Locate the cell with the specified text and output its [X, Y] center coordinate. 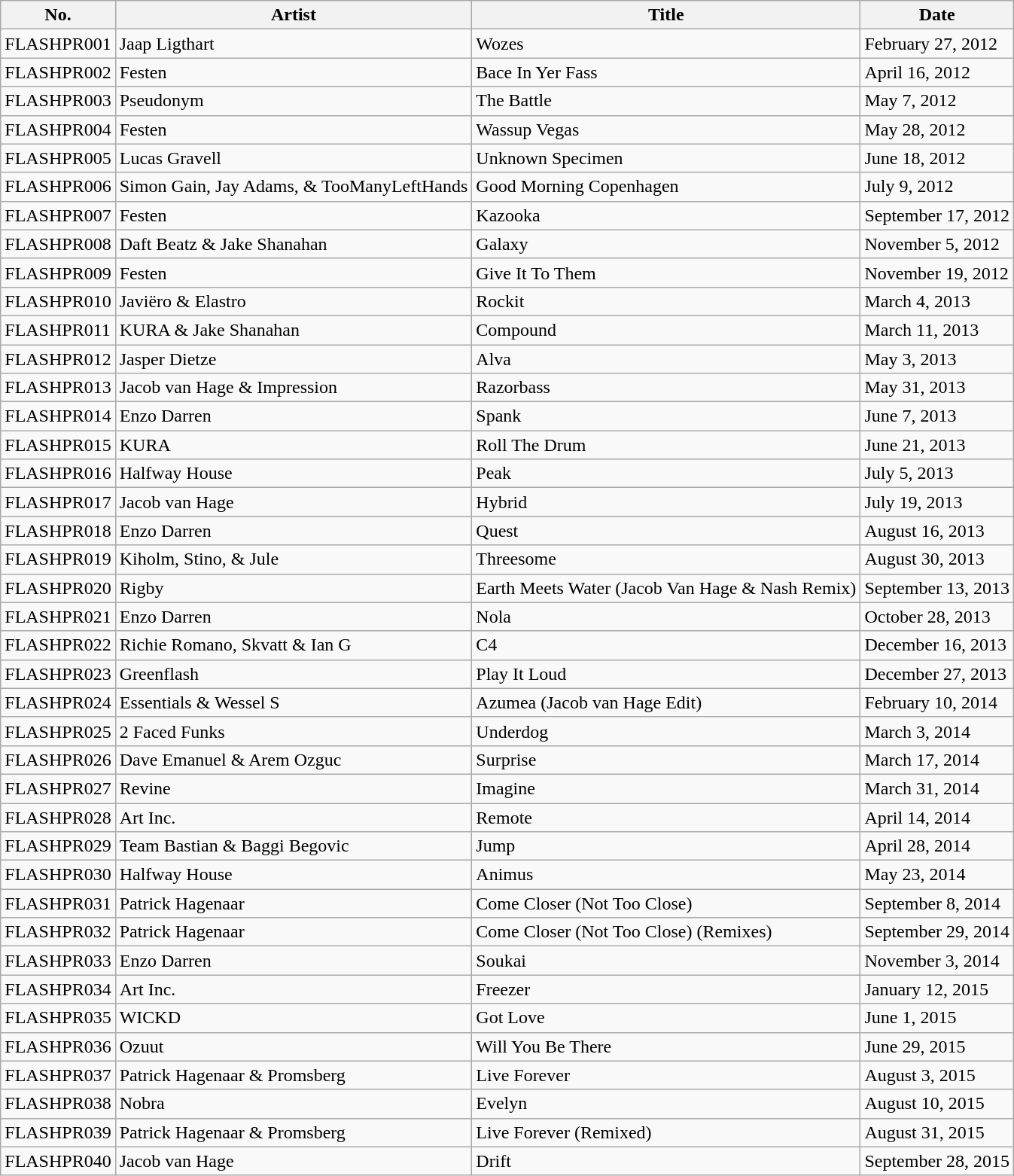
Nola [666, 617]
FLASHPR004 [58, 129]
Bace In Yer Fass [666, 72]
April 14, 2014 [937, 817]
FLASHPR026 [58, 760]
Jasper Dietze [294, 359]
C4 [666, 645]
FLASHPR035 [58, 1018]
FLASHPR024 [58, 702]
Got Love [666, 1018]
Spank [666, 416]
September 29, 2014 [937, 932]
2 Faced Funks [294, 731]
Kazooka [666, 215]
Wassup Vegas [666, 129]
Nobra [294, 1104]
Kiholm, Stino, & Jule [294, 559]
Azumea (Jacob van Hage Edit) [666, 702]
August 31, 2015 [937, 1132]
Surprise [666, 760]
Good Morning Copenhagen [666, 187]
September 8, 2014 [937, 903]
FLASHPR015 [58, 445]
Javiëro & Elastro [294, 301]
April 16, 2012 [937, 72]
FLASHPR040 [58, 1161]
FLASHPR008 [58, 244]
Daft Beatz & Jake Shanahan [294, 244]
November 19, 2012 [937, 273]
June 21, 2013 [937, 445]
FLASHPR010 [58, 301]
Give It To Them [666, 273]
Come Closer (Not Too Close) (Remixes) [666, 932]
January 12, 2015 [937, 989]
Evelyn [666, 1104]
FLASHPR025 [58, 731]
June 18, 2012 [937, 158]
Roll The Drum [666, 445]
FLASHPR029 [58, 846]
KURA [294, 445]
Jump [666, 846]
December 27, 2013 [937, 674]
August 10, 2015 [937, 1104]
June 1, 2015 [937, 1018]
March 4, 2013 [937, 301]
FLASHPR036 [58, 1047]
Will You Be There [666, 1047]
FLASHPR020 [58, 588]
No. [58, 15]
Dave Emanuel & Arem Ozguc [294, 760]
July 19, 2013 [937, 502]
September 17, 2012 [937, 215]
Razorbass [666, 388]
FLASHPR031 [58, 903]
August 16, 2013 [937, 531]
March 3, 2014 [937, 731]
May 7, 2012 [937, 101]
FLASHPR019 [58, 559]
Play It Loud [666, 674]
Live Forever [666, 1075]
FLASHPR037 [58, 1075]
Threesome [666, 559]
FLASHPR013 [58, 388]
Rigby [294, 588]
Richie Romano, Skvatt & Ian G [294, 645]
November 3, 2014 [937, 961]
FLASHPR030 [58, 875]
Unknown Specimen [666, 158]
FLASHPR003 [58, 101]
May 31, 2013 [937, 388]
August 3, 2015 [937, 1075]
FLASHPR038 [58, 1104]
Imagine [666, 788]
FLASHPR016 [58, 474]
FLASHPR011 [58, 330]
FLASHPR033 [58, 961]
FLASHPR002 [58, 72]
Date [937, 15]
Compound [666, 330]
May 28, 2012 [937, 129]
April 28, 2014 [937, 846]
FLASHPR023 [58, 674]
June 7, 2013 [937, 416]
Wozes [666, 44]
March 11, 2013 [937, 330]
FLASHPR039 [58, 1132]
FLASHPR034 [58, 989]
FLASHPR006 [58, 187]
March 17, 2014 [937, 760]
Revine [294, 788]
FLASHPR012 [58, 359]
Freezer [666, 989]
Team Bastian & Baggi Begovic [294, 846]
May 23, 2014 [937, 875]
August 30, 2013 [937, 559]
FLASHPR005 [58, 158]
FLASHPR021 [58, 617]
FLASHPR022 [58, 645]
Lucas Gravell [294, 158]
Essentials & Wessel S [294, 702]
FLASHPR032 [58, 932]
May 3, 2013 [937, 359]
Alva [666, 359]
December 16, 2013 [937, 645]
WICKD [294, 1018]
Artist [294, 15]
Title [666, 15]
Animus [666, 875]
FLASHPR018 [58, 531]
June 29, 2015 [937, 1047]
Greenflash [294, 674]
The Battle [666, 101]
July 9, 2012 [937, 187]
FLASHPR009 [58, 273]
Peak [666, 474]
Come Closer (Not Too Close) [666, 903]
September 28, 2015 [937, 1161]
February 27, 2012 [937, 44]
KURA & Jake Shanahan [294, 330]
Pseudonym [294, 101]
Live Forever (Remixed) [666, 1132]
Rockit [666, 301]
FLASHPR001 [58, 44]
FLASHPR028 [58, 817]
FLASHPR007 [58, 215]
Hybrid [666, 502]
Ozuut [294, 1047]
FLASHPR017 [58, 502]
February 10, 2014 [937, 702]
FLASHPR027 [58, 788]
March 31, 2014 [937, 788]
October 28, 2013 [937, 617]
Quest [666, 531]
July 5, 2013 [937, 474]
Simon Gain, Jay Adams, & TooManyLeftHands [294, 187]
Remote [666, 817]
Earth Meets Water (Jacob Van Hage & Nash Remix) [666, 588]
FLASHPR014 [58, 416]
Underdog [666, 731]
Jaap Ligthart [294, 44]
November 5, 2012 [937, 244]
Jacob van Hage & Impression [294, 388]
Galaxy [666, 244]
Drift [666, 1161]
September 13, 2013 [937, 588]
Soukai [666, 961]
